Determine the (X, Y) coordinate at the center of the cell enclosing the given text.  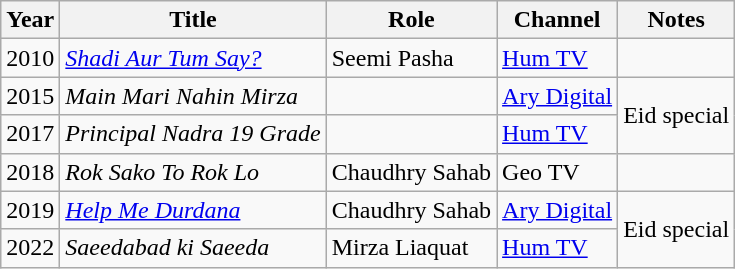
Year (30, 20)
2018 (30, 172)
Mirza Liaquat (411, 248)
Principal Nadra 19 Grade (193, 134)
Seemi Pasha (411, 58)
Role (411, 20)
Shadi Aur Tum Say? (193, 58)
Main Mari Nahin Mirza (193, 96)
Help Me Durdana (193, 210)
2019 (30, 210)
Notes (676, 20)
Title (193, 20)
Channel (558, 20)
2015 (30, 96)
2017 (30, 134)
Geo TV (558, 172)
2010 (30, 58)
2022 (30, 248)
Rok Sako To Rok Lo (193, 172)
Saeedabad ki Saeeda (193, 248)
